For the text-containing cell, return its midpoint in [x, y] coordinate format. 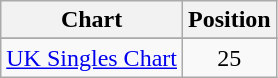
Chart [92, 20]
25 [229, 58]
UK Singles Chart [92, 58]
Position [229, 20]
